Locate the cell with the specified text and output its [X, Y] center coordinate. 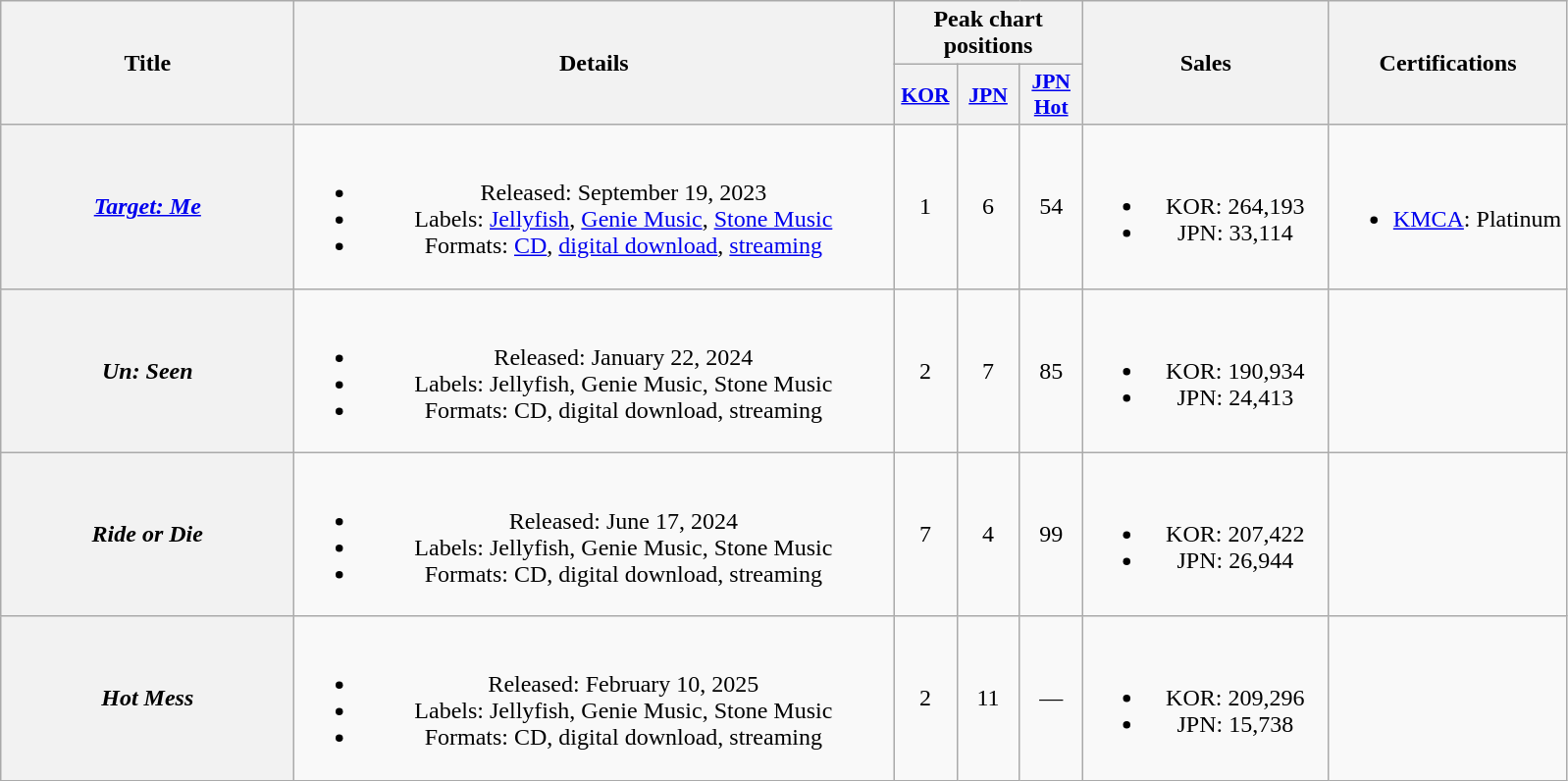
6 [988, 206]
85 [1051, 371]
Un: Seen [147, 371]
Sales [1205, 63]
Details [595, 63]
KOR: 190,934JPN: 24,413 [1205, 371]
Title [147, 63]
99 [1051, 534]
KMCA: Platinum [1447, 206]
KOR: 209,296JPN: 15,738 [1205, 699]
Peak chart positions [988, 33]
— [1051, 699]
Certifications [1447, 63]
KOR: 264,193JPN: 33,114 [1205, 206]
54 [1051, 206]
Released: June 17, 2024Labels: Jellyfish, Genie Music, Stone MusicFormats: CD, digital download, streaming [595, 534]
Released: January 22, 2024Labels: Jellyfish, Genie Music, Stone MusicFormats: CD, digital download, streaming [595, 371]
KOR: 207,422JPN: 26,944 [1205, 534]
Hot Mess [147, 699]
Ride or Die [147, 534]
Target: Me [147, 206]
4 [988, 534]
JPN [988, 94]
Released: February 10, 2025Labels: Jellyfish, Genie Music, Stone MusicFormats: CD, digital download, streaming [595, 699]
KOR [925, 94]
11 [988, 699]
Released: September 19, 2023Labels: Jellyfish, Genie Music, Stone MusicFormats: CD, digital download, streaming [595, 206]
JPNHot [1051, 94]
1 [925, 206]
